Scan for the cell matching the given text and deliver its [x, y] coordinate at center. 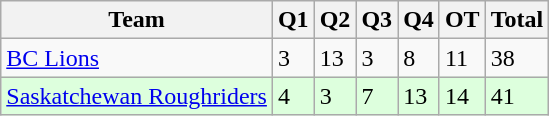
Team [137, 20]
41 [517, 96]
8 [419, 58]
38 [517, 58]
OT [462, 20]
Total [517, 20]
Q4 [419, 20]
BC Lions [137, 58]
Q2 [335, 20]
4 [293, 96]
Q3 [377, 20]
11 [462, 58]
14 [462, 96]
7 [377, 96]
Saskatchewan Roughriders [137, 96]
Q1 [293, 20]
